Identify which cell holds the provided text, then report its [X, Y] central coordinate. 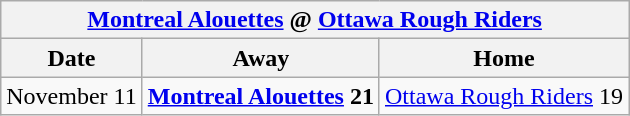
Ottawa Rough Riders 19 [504, 96]
Date [72, 58]
Montreal Alouettes 21 [260, 96]
Away [260, 58]
Montreal Alouettes @ Ottawa Rough Riders [315, 20]
November 11 [72, 96]
Home [504, 58]
